Return the [x, y] coordinate for the center point of the cell that contains the specified text.  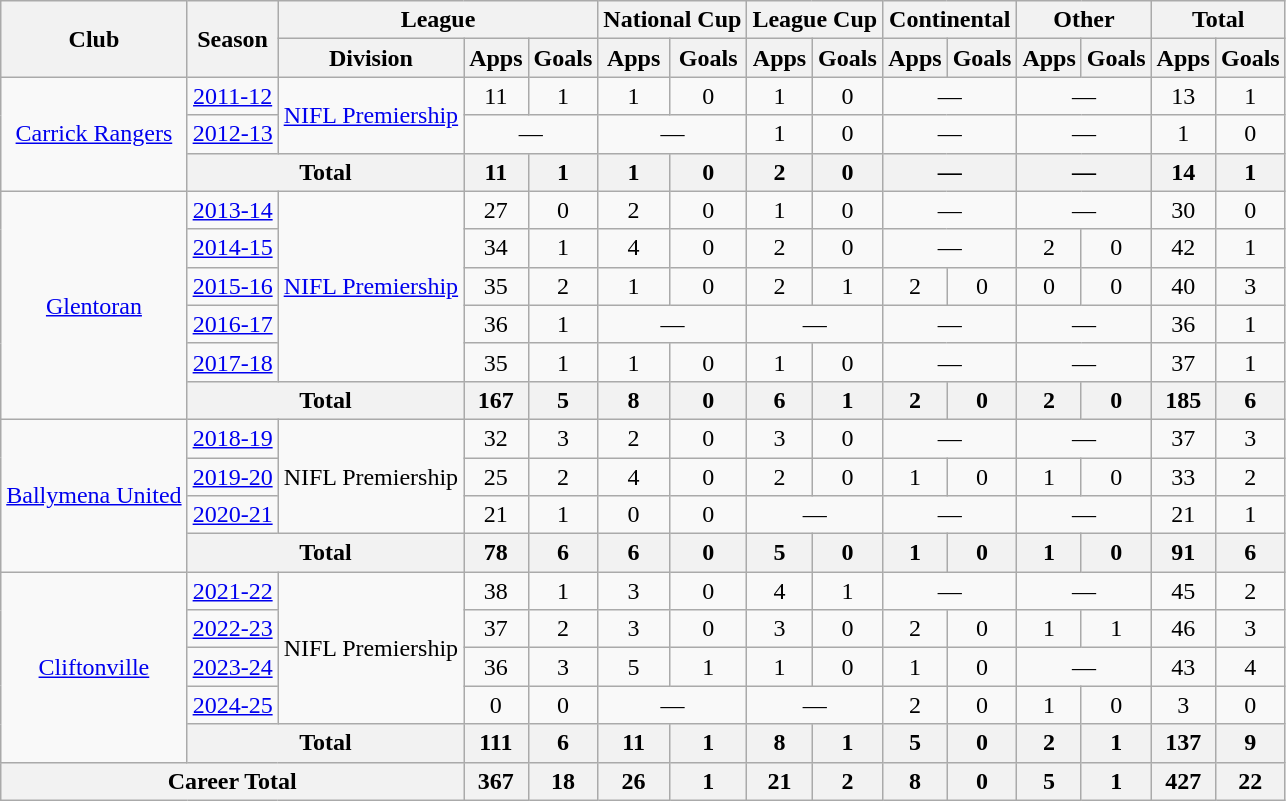
Season [232, 39]
2020-21 [232, 515]
Division [370, 58]
25 [496, 477]
22 [1250, 781]
45 [1183, 591]
Glentoran [94, 305]
26 [634, 781]
League [438, 20]
2017-18 [232, 362]
34 [496, 248]
14 [1183, 172]
2013-14 [232, 210]
League Cup [815, 20]
46 [1183, 629]
Continental [950, 20]
367 [496, 781]
111 [496, 743]
Ballymena United [94, 495]
13 [1183, 96]
78 [496, 553]
2014-15 [232, 248]
91 [1183, 553]
38 [496, 591]
Cliftonville [94, 667]
27 [496, 210]
2024-25 [232, 705]
Career Total [232, 781]
2012-13 [232, 134]
40 [1183, 286]
2023-24 [232, 667]
185 [1183, 400]
Club [94, 39]
18 [563, 781]
Other [1084, 20]
2016-17 [232, 324]
167 [496, 400]
National Cup [672, 20]
32 [496, 438]
2019-20 [232, 477]
30 [1183, 210]
2011-12 [232, 96]
137 [1183, 743]
9 [1250, 743]
427 [1183, 781]
43 [1183, 667]
42 [1183, 248]
2015-16 [232, 286]
2021-22 [232, 591]
Carrick Rangers [94, 134]
2022-23 [232, 629]
2018-19 [232, 438]
33 [1183, 477]
